Return [X, Y] of the center of cell containing provided text 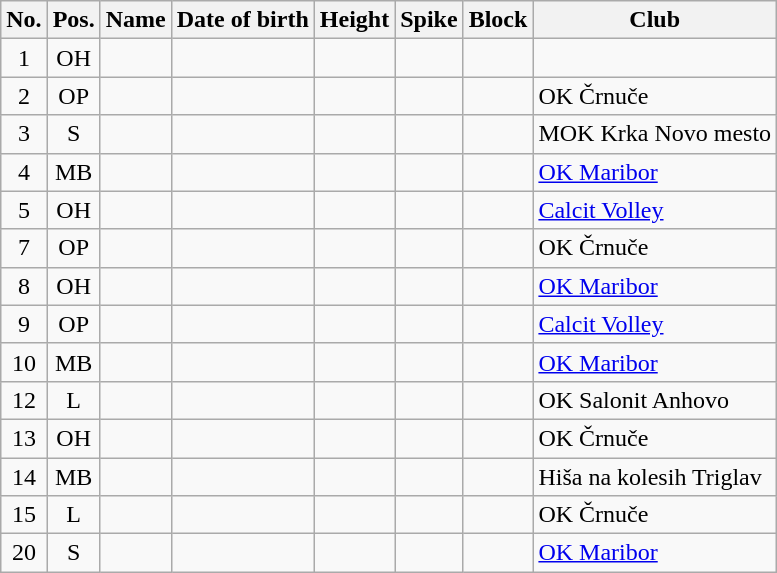
2 [24, 96]
No. [24, 20]
Height [354, 20]
MOK Krka Novo mesto [655, 134]
9 [24, 324]
Block [498, 20]
3 [24, 134]
Club [655, 20]
Hiša na kolesih Triglav [655, 477]
OK Salonit Anhovo [655, 400]
4 [24, 172]
15 [24, 515]
8 [24, 286]
Name [136, 20]
5 [24, 210]
13 [24, 438]
7 [24, 248]
20 [24, 553]
12 [24, 400]
Pos. [74, 20]
10 [24, 362]
1 [24, 58]
14 [24, 477]
Spike [429, 20]
Date of birth [242, 20]
